Scan for the cell matching the given text and deliver its [x, y] coordinate at center. 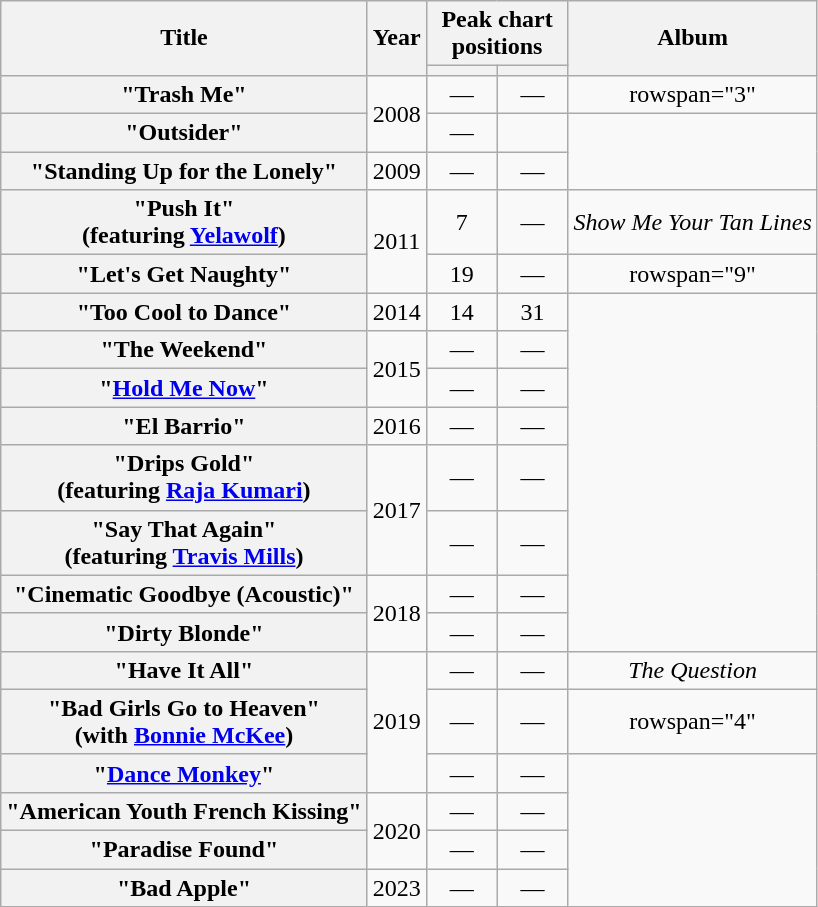
"Let's Get Naughty" [184, 274]
"Too Cool to Dance" [184, 312]
"Bad Girls Go to Heaven" (with Bonnie McKee) [184, 722]
rowspan="9" [692, 274]
"Outsider" [184, 133]
2017 [396, 510]
2008 [396, 113]
"Hold Me Now" [184, 388]
"El Barrio" [184, 426]
Show Me Your Tan Lines [692, 222]
2011 [396, 242]
2016 [396, 426]
"The Weekend" [184, 350]
7 [462, 222]
"Dance Monkey" [184, 773]
2019 [396, 722]
"Have It All" [184, 670]
"American Youth French Kissing" [184, 811]
2014 [396, 312]
19 [462, 274]
2018 [396, 613]
The Question [692, 670]
rowspan="3" [692, 94]
"Say That Again" (featuring Travis Mills) [184, 542]
rowspan="4" [692, 722]
Title [184, 38]
"Cinematic Goodbye (Acoustic)" [184, 594]
"Paradise Found" [184, 850]
"Bad Apple" [184, 888]
Album [692, 38]
2009 [396, 171]
Peak chart positions [497, 34]
2020 [396, 830]
"Dirty Blonde" [184, 632]
Year [396, 38]
14 [462, 312]
31 [532, 312]
"Standing Up for the Lonely" [184, 171]
2023 [396, 888]
"Trash Me" [184, 94]
2015 [396, 369]
"Push It"(featuring Yelawolf) [184, 222]
"Drips Gold"(featuring Raja Kumari) [184, 478]
